Search for the cell housing the specified text and yield its (X, Y) center coordinate. 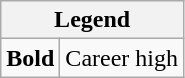
Bold (30, 58)
Career high (122, 58)
Legend (92, 20)
